Output the (x, y) coordinate of the center of the cell containing the given text.  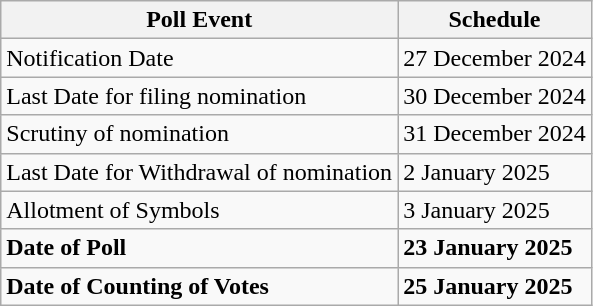
Last Date for filing nomination (200, 96)
23 January 2025 (495, 248)
Scrutiny of nomination (200, 134)
3 January 2025 (495, 210)
Last Date for Withdrawal of nomination (200, 172)
Notification Date (200, 58)
25 January 2025 (495, 286)
2 January 2025 (495, 172)
27 December 2024 (495, 58)
Poll Event (200, 20)
31 December 2024 (495, 134)
Allotment of Symbols (200, 210)
30 December 2024 (495, 96)
Date of Poll (200, 248)
Schedule (495, 20)
Date of Counting of Votes (200, 286)
